Return the [X, Y] coordinate for the center point of the cell that contains the specified text.  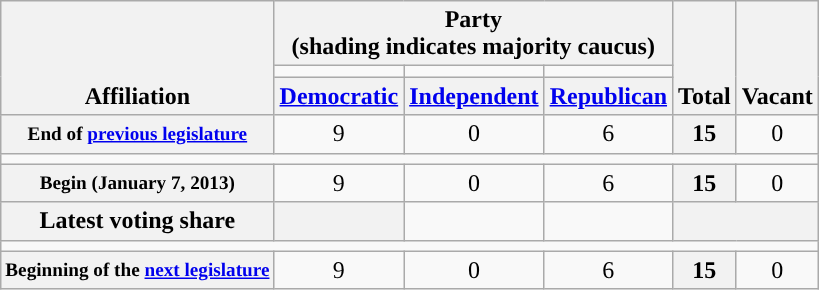
End of previous legislature [138, 134]
Party(shading indicates majority caucus) [474, 34]
Beginning of the next legislature [138, 270]
Vacant [777, 58]
Affiliation [138, 58]
Total [705, 58]
Democratic [339, 96]
Begin (January 7, 2013) [138, 183]
Independent [474, 96]
Republican [608, 96]
Latest voting share [138, 221]
